Provide the (x, y) coordinate of the cell's center where the given text is located.  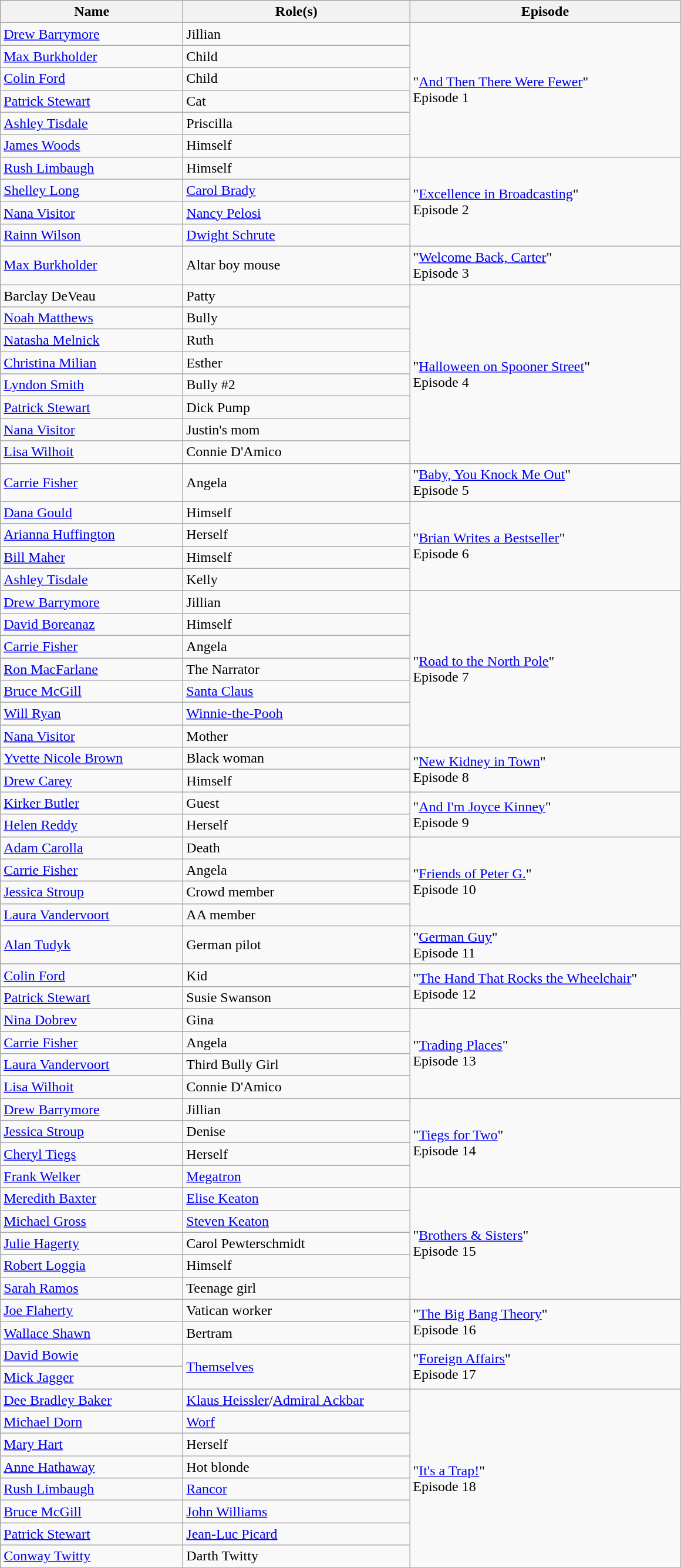
Jean-Luc Picard (296, 1534)
Elise Keaton (296, 1199)
Meredith Baxter (92, 1199)
Third Bully Girl (296, 1065)
Conway Twitty (92, 1556)
"Baby, You Knock Me Out"Episode 5 (545, 483)
Nina Dobrev (92, 1020)
Michael Gross (92, 1221)
Anne Hathaway (92, 1467)
"Trading Places"Episode 13 (545, 1053)
Crowd member (296, 892)
Drew Carey (92, 781)
Winnie-the-Pooh (296, 714)
"Tiegs for Two"Episode 14 (545, 1143)
Vatican worker (296, 1310)
"And Then There Were Fewer"Episode 1 (545, 90)
Michael Dorn (92, 1422)
David Bowie (92, 1355)
AA member (296, 915)
James Woods (92, 146)
Hot blonde (296, 1467)
Santa Claus (296, 692)
Mother (296, 736)
Denise (296, 1132)
Kelly (296, 579)
Carol Brady (296, 190)
Alan Tudyk (92, 945)
"And I'm Joyce Kinney"Episode 9 (545, 814)
Sarah Ramos (92, 1288)
Dee Bradley Baker (92, 1400)
Guest (296, 803)
"Road to the North Pole"Episode 7 (545, 669)
Frank Welker (92, 1176)
Bully (296, 318)
"It's a Trap!"Episode 18 (545, 1478)
Bully #2 (296, 385)
"Foreign Affairs"Episode 17 (545, 1366)
Priscilla (296, 123)
Adam Carolla (92, 848)
Darth Twitty (296, 1556)
Esther (296, 363)
Cheryl Tiegs (92, 1154)
The Narrator (296, 669)
Justin's mom (296, 430)
Arianna Huffington (92, 535)
"Welcome Back, Carter"Episode 3 (545, 265)
Kid (296, 975)
Noah Matthews (92, 318)
Episode (545, 12)
John Williams (296, 1512)
"The Big Bang Theory"Episode 16 (545, 1321)
Joe Flaherty (92, 1310)
Bill Maher (92, 557)
Death (296, 848)
Lyndon Smith (92, 385)
"German Guy"Episode 11 (545, 945)
Wallace Shawn (92, 1333)
Megatron (296, 1176)
Ron MacFarlane (92, 669)
Carol Pewterschmidt (296, 1243)
Teenage girl (296, 1288)
Klaus Heissler/Admiral Ackbar (296, 1400)
Role(s) (296, 12)
Rancor (296, 1489)
Mary Hart (92, 1445)
Ruth (296, 340)
Helen Reddy (92, 825)
Yvette Nicole Brown (92, 758)
Barclay DeVeau (92, 295)
Kirker Butler (92, 803)
"Brothers & Sisters"Episode 15 (545, 1243)
Steven Keaton (296, 1221)
Rainn Wilson (92, 235)
"New Kidney in Town"Episode 8 (545, 770)
"Friends of Peter G."Episode 10 (545, 881)
Patty (296, 295)
Mick Jagger (92, 1377)
Nancy Pelosi (296, 213)
Dick Pump (296, 407)
Worf (296, 1422)
Shelley Long (92, 190)
Cat (296, 101)
Natasha Melnick (92, 340)
Black woman (296, 758)
Altar boy mouse (296, 265)
Themselves (296, 1366)
German pilot (296, 945)
"Excellence in Broadcasting"Episode 2 (545, 201)
"Brian Writes a Bestseller"Episode 6 (545, 546)
Julie Hagerty (92, 1243)
Robert Loggia (92, 1266)
Gina (296, 1020)
Bertram (296, 1333)
"The Hand That Rocks the Wheelchair"Episode 12 (545, 986)
"Halloween on Spooner Street"Episode 4 (545, 373)
Susie Swanson (296, 997)
Christina Milian (92, 363)
Will Ryan (92, 714)
David Boreanaz (92, 624)
Dwight Schrute (296, 235)
Name (92, 12)
Dana Gould (92, 512)
